Provide the [x, y] coordinate of the cell's center where the given text is located.  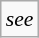
see [20, 19]
